Find where the given text appears and provide that cell's center as [X, Y] coordinate. 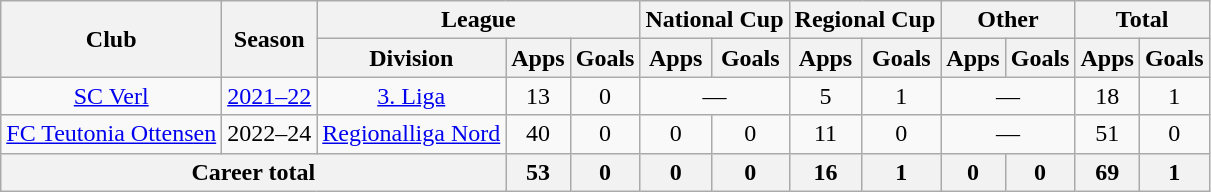
18 [1107, 96]
Season [270, 39]
53 [538, 172]
2021–22 [270, 96]
69 [1107, 172]
SC Verl [112, 96]
51 [1107, 134]
16 [826, 172]
FC Teutonia Ottensen [112, 134]
3. Liga [412, 96]
Club [112, 39]
11 [826, 134]
Total [1142, 20]
League [478, 20]
Career total [254, 172]
13 [538, 96]
Regionalliga Nord [412, 134]
Other [1008, 20]
2022–24 [270, 134]
Regional Cup [865, 20]
Division [412, 58]
National Cup [714, 20]
40 [538, 134]
5 [826, 96]
